Determine the (X, Y) coordinate at the center of the cell enclosing the given text.  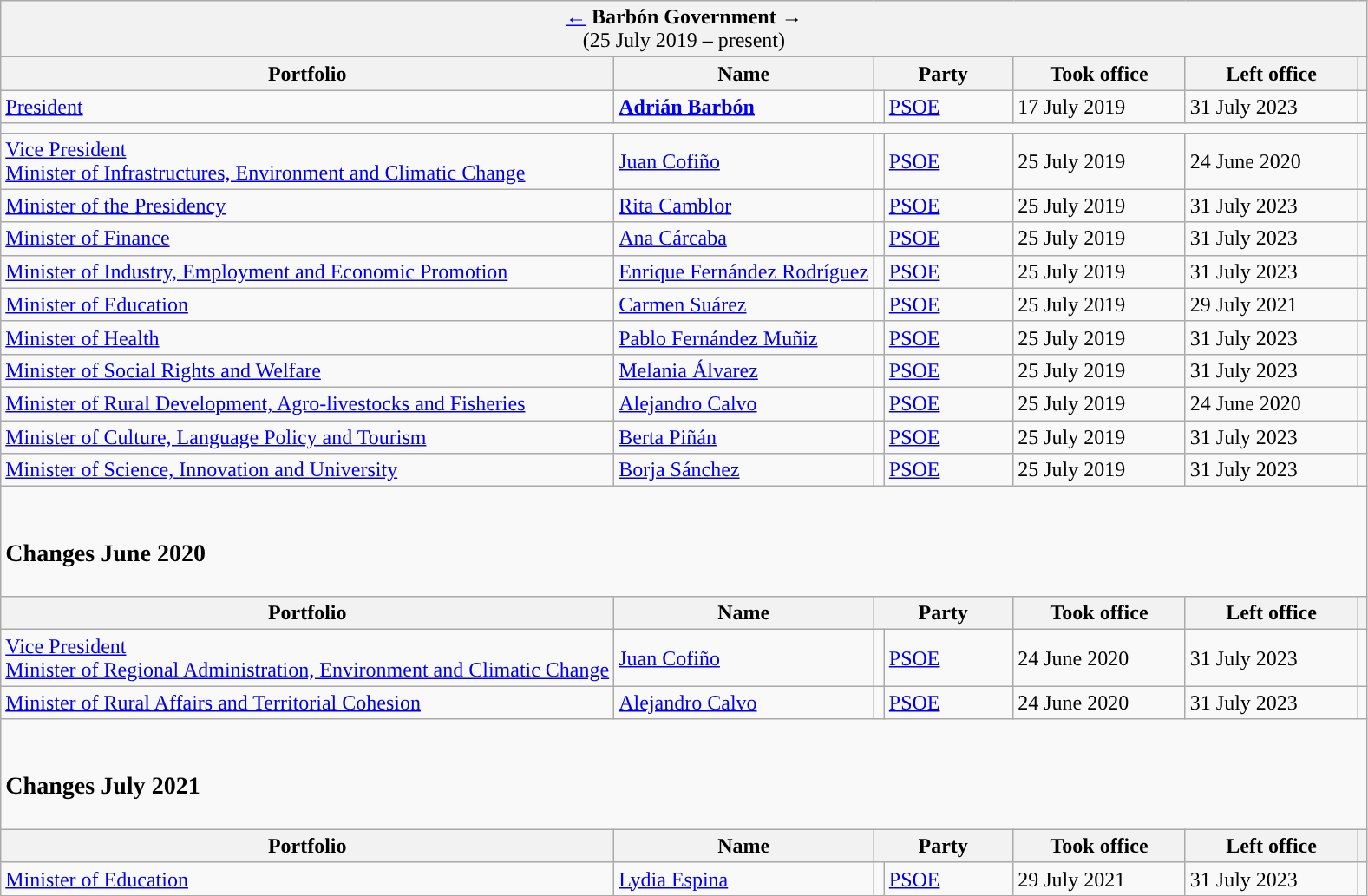
Melania Álvarez (744, 370)
Minister of Science, Innovation and University (307, 470)
← Barbón Government →(25 July 2019 – present) (684, 29)
Borja Sánchez (744, 470)
Changes June 2020 (684, 541)
Minister of Health (307, 337)
Minister of the Presidency (307, 206)
Changes July 2021 (684, 774)
Minister of Industry, Employment and Economic Promotion (307, 271)
Minister of Culture, Language Policy and Tourism (307, 436)
Carmen Suárez (744, 304)
Pablo Fernández Muñiz (744, 337)
Minister of Rural Development, Agro-livestocks and Fisheries (307, 403)
Minister of Social Rights and Welfare (307, 370)
Lydia Espina (744, 879)
Adrián Barbón (744, 107)
Enrique Fernández Rodríguez (744, 271)
17 July 2019 (1100, 107)
Ana Cárcaba (744, 239)
Minister of Rural Affairs and Territorial Cohesion (307, 703)
Rita Camblor (744, 206)
Vice PresidentMinister of Regional Administration, Environment and Climatic Change (307, 657)
Berta Piñán (744, 436)
Minister of Finance (307, 239)
President (307, 107)
Vice PresidentMinister of Infrastructures, Environment and Climatic Change (307, 161)
